Find where the given text appears and provide that cell's center as (X, Y) coordinate. 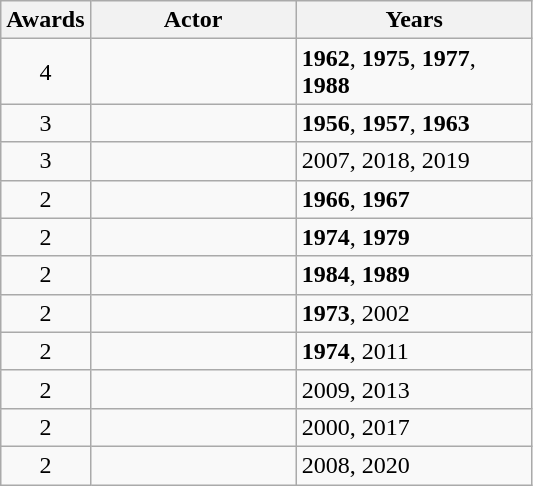
1974, 2011 (414, 351)
1962, 1975, 1977, 1988 (414, 72)
2008, 2020 (414, 465)
Actor (193, 20)
2000, 2017 (414, 427)
1973, 2002 (414, 313)
1974, 1979 (414, 237)
2007, 2018, 2019 (414, 161)
1966, 1967 (414, 199)
1956, 1957, 1963 (414, 123)
4 (46, 72)
1984, 1989 (414, 275)
Years (414, 20)
2009, 2013 (414, 389)
Awards (46, 20)
